For the text-containing cell, return its midpoint in [X, Y] coordinate format. 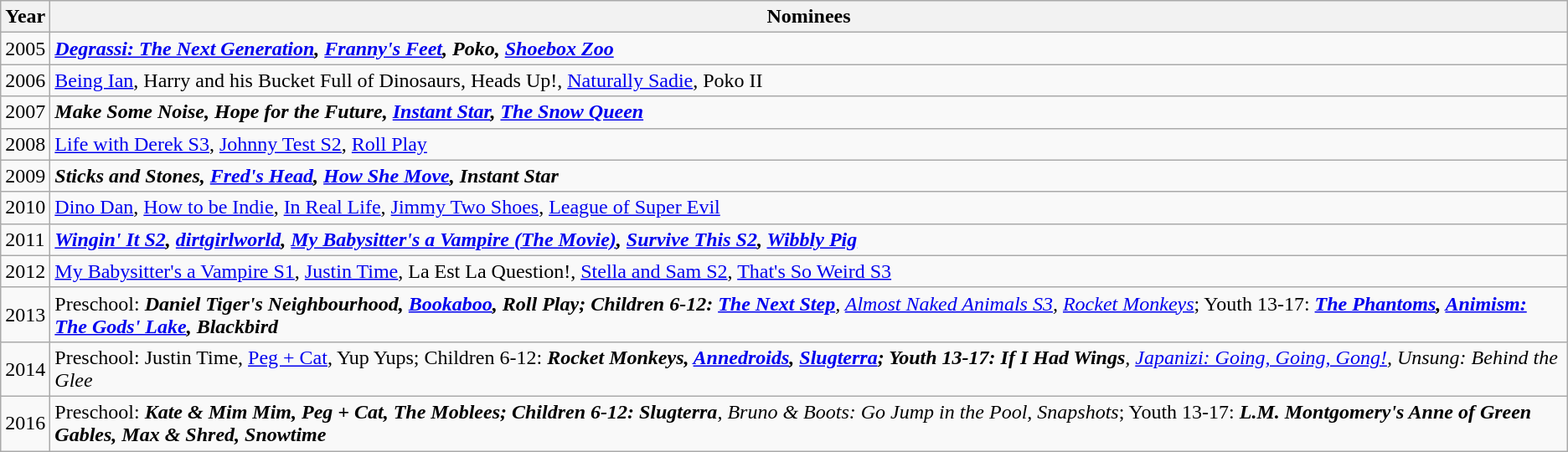
Year [25, 17]
2005 [25, 49]
2013 [25, 315]
2006 [25, 80]
2009 [25, 176]
Wingin' It S2, dirtgirlworld, My Babysitter's a Vampire (The Movie), Survive This S2, Wibbly Pig [809, 239]
Sticks and Stones, Fred's Head, How She Move, Instant Star [809, 176]
2007 [25, 112]
Nominees [809, 17]
2008 [25, 144]
Degrassi: The Next Generation, Franny's Feet, Poko, Shoebox Zoo [809, 49]
My Babysitter's a Vampire S1, Justin Time, La Est La Question!, Stella and Sam S2, That's So Weird S3 [809, 271]
2016 [25, 424]
2014 [25, 368]
2012 [25, 271]
2011 [25, 239]
Make Some Noise, Hope for the Future, Instant Star, The Snow Queen [809, 112]
Dino Dan, How to be Indie, In Real Life, Jimmy Two Shoes, League of Super Evil [809, 208]
2010 [25, 208]
Being Ian, Harry and his Bucket Full of Dinosaurs, Heads Up!, Naturally Sadie, Poko II [809, 80]
Life with Derek S3, Johnny Test S2, Roll Play [809, 144]
